Detect which cell encompasses the target text, then output its [x, y] center coordinate. 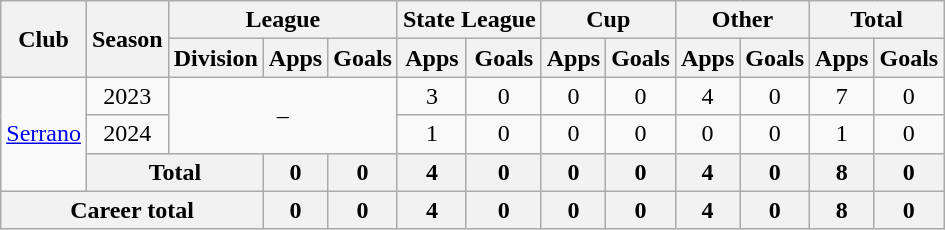
Division [216, 58]
State League [469, 20]
Club [44, 39]
7 [842, 96]
2023 [127, 96]
Career total [132, 210]
2024 [127, 134]
3 [432, 96]
League [282, 20]
Other [742, 20]
Season [127, 39]
– [282, 115]
Serrano [44, 134]
Cup [608, 20]
